From the cell containing the given text, extract its center point as [X, Y] coordinate. 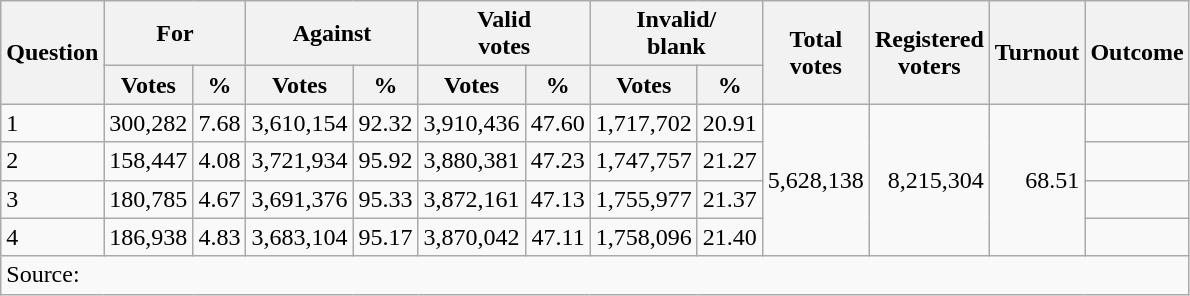
3,910,436 [472, 123]
3,872,161 [472, 199]
158,447 [148, 161]
95.17 [386, 237]
Outcome [1137, 52]
20.91 [730, 123]
3,721,934 [300, 161]
4 [52, 237]
3,880,381 [472, 161]
47.11 [558, 237]
Registeredvoters [929, 52]
95.92 [386, 161]
Invalid/blank [676, 34]
180,785 [148, 199]
21.40 [730, 237]
68.51 [1037, 180]
21.27 [730, 161]
95.33 [386, 199]
1,755,977 [644, 199]
4.67 [220, 199]
47.60 [558, 123]
47.23 [558, 161]
186,938 [148, 237]
Source: [595, 275]
Totalvotes [816, 52]
47.13 [558, 199]
3,870,042 [472, 237]
5,628,138 [816, 180]
1 [52, 123]
3,691,376 [300, 199]
3,610,154 [300, 123]
Turnout [1037, 52]
Question [52, 52]
3 [52, 199]
Validvotes [504, 34]
7.68 [220, 123]
1,717,702 [644, 123]
1,758,096 [644, 237]
3,683,104 [300, 237]
92.32 [386, 123]
Against [332, 34]
For [175, 34]
21.37 [730, 199]
4.08 [220, 161]
8,215,304 [929, 180]
1,747,757 [644, 161]
2 [52, 161]
300,282 [148, 123]
4.83 [220, 237]
